Scan for the cell matching the given text and deliver its (X, Y) coordinate at center. 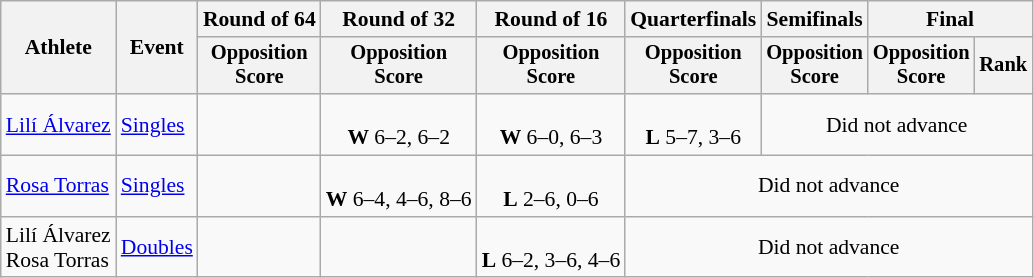
L 6–2, 3–6, 4–6 (552, 248)
Round of 32 (399, 19)
L 5–7, 3–6 (693, 124)
W 6–0, 6–3 (552, 124)
W 6–2, 6–2 (399, 124)
Rank (1003, 66)
Event (157, 48)
Doubles (157, 248)
Quarterfinals (693, 19)
Round of 16 (552, 19)
Final (950, 19)
Athlete (58, 48)
Rosa Torras (58, 186)
W 6–4, 4–6, 8–6 (399, 186)
Lilí Álvarez Rosa Torras (58, 248)
Round of 64 (260, 19)
Semifinals (814, 19)
L 2–6, 0–6 (552, 186)
Lilí Álvarez (58, 124)
